Pinpoint the cell where the given text exists, returning its [x, y] midpoint coordinate. 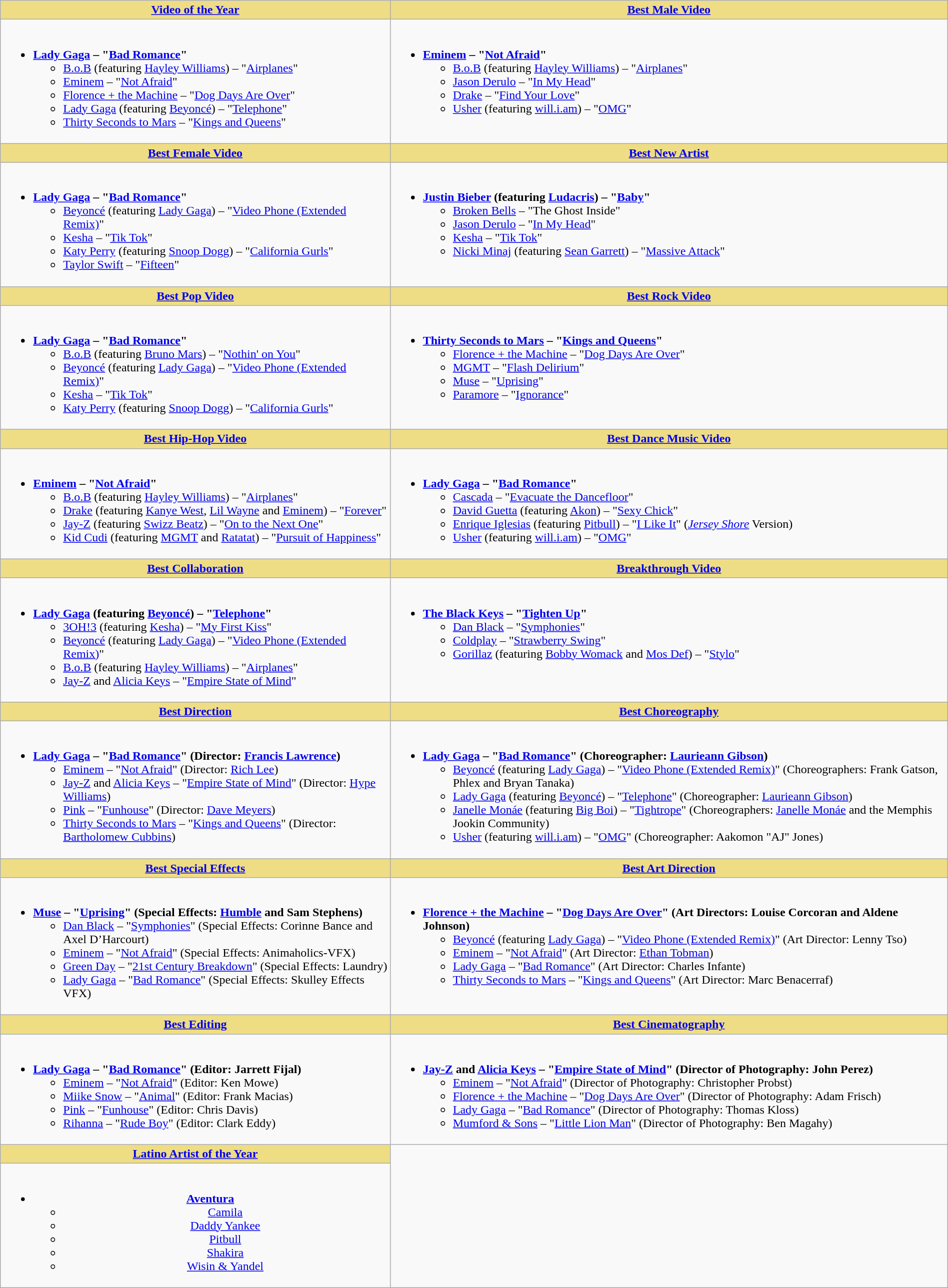
Best Choreography [669, 711]
Best Direction [195, 711]
Video of the Year [195, 10]
Best Pop Video [195, 296]
Breakthrough Video [669, 568]
Best Dance Music Video [669, 439]
Best Female Video [195, 153]
Best New Artist [669, 153]
Best Special Effects [195, 868]
Thirty Seconds to Mars – "Kings and Queens"Florence + the Machine – "Dog Days Are Over"MGMT – "Flash Delirium"Muse – "Uprising"Paramore – "Ignorance" [669, 367]
The Black Keys – "Tighten Up"Dan Black – "Symphonies"Coldplay – "Strawberry Swing"Gorillaz (featuring Bobby Womack and Mos Def) – "Stylo" [669, 640]
Latino Artist of the Year [195, 1154]
Best Art Direction [669, 868]
Best Hip-Hop Video [195, 439]
Best Rock Video [669, 296]
Best Editing [195, 1025]
Best Cinematography [669, 1025]
AventuraCamilaDaddy YankeePitbullShakiraWisin & Yandel [195, 1226]
Best Male Video [669, 10]
Best Collaboration [195, 568]
